Pinpoint the cell where the given text exists, returning its [x, y] midpoint coordinate. 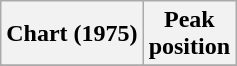
Peakposition [189, 34]
Chart (1975) [72, 34]
